Search for the cell housing the specified text and yield its (X, Y) center coordinate. 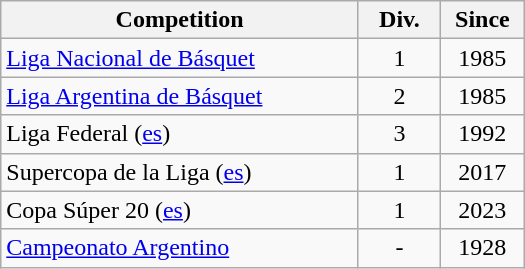
1992 (483, 134)
Liga Argentina de Básquet (180, 96)
Copa Súper 20 (es) (180, 210)
Liga Federal (es) (180, 134)
Liga Nacional de Básquet (180, 58)
1928 (483, 248)
2017 (483, 172)
- (399, 248)
2023 (483, 210)
Since (483, 20)
2 (399, 96)
3 (399, 134)
Competition (180, 20)
Div. (399, 20)
Supercopa de la Liga (es) (180, 172)
Campeonato Argentino (180, 248)
